Find where the given text appears and provide that cell's center as [X, Y] coordinate. 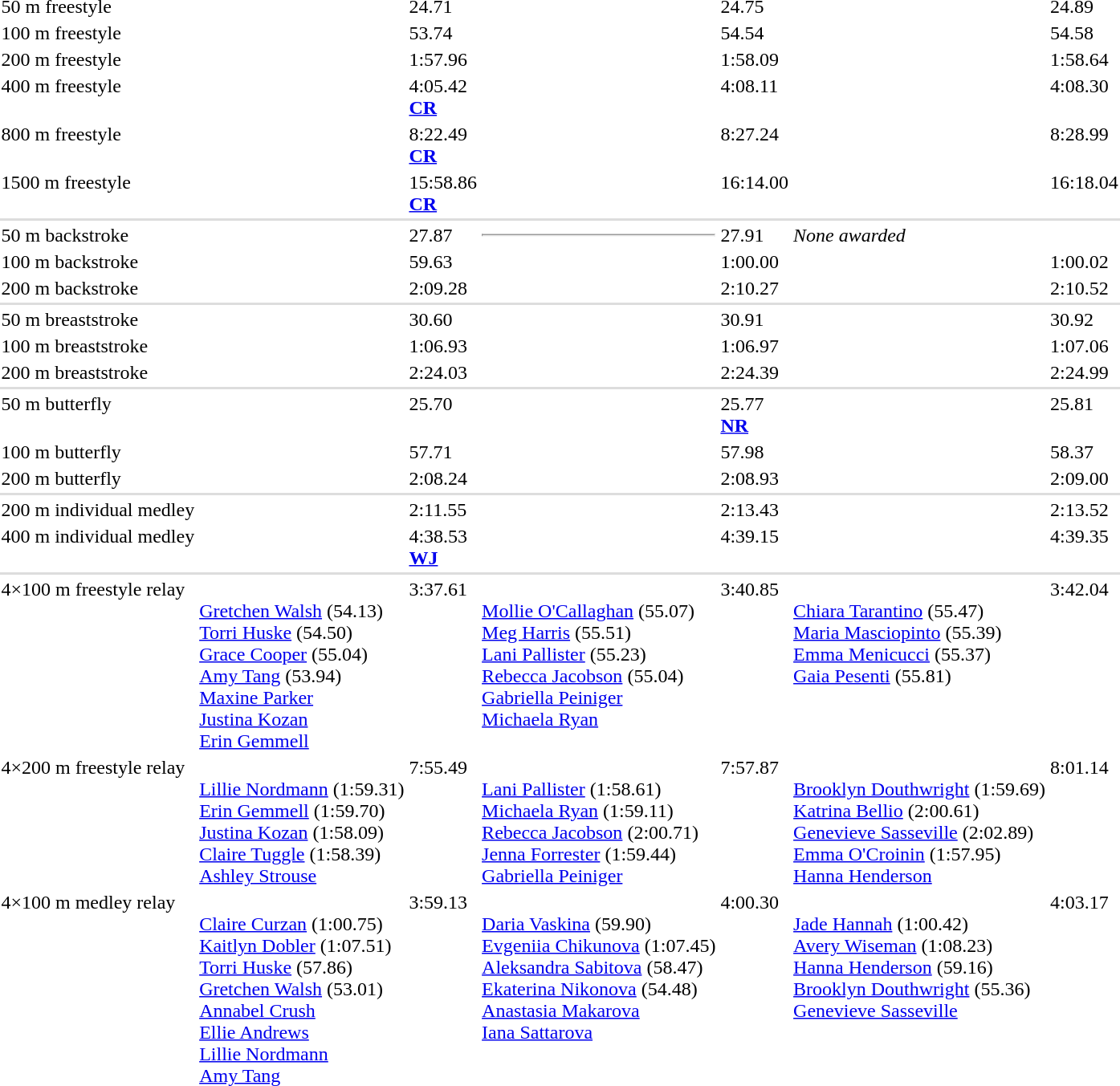
400 m freestyle [98, 96]
1:00.02 [1085, 262]
Chiara Tarantino (55.47)Maria Masciopinto (55.39)Emma Menicucci (55.37)Gaia Pesenti (55.81) [920, 665]
30.92 [1085, 319]
3:37.61 [443, 665]
1:57.96 [443, 59]
4:39.35 [1085, 547]
57.71 [443, 452]
4:39.15 [755, 547]
27.91 [755, 235]
53.74 [443, 33]
100 m freestyle [98, 33]
1:58.09 [755, 59]
2:10.27 [755, 288]
54.54 [755, 33]
59.63 [443, 262]
50 m breaststroke [98, 319]
27.87 [443, 235]
1500 m freestyle [98, 193]
200 m butterfly [98, 478]
4×200 m freestyle relay [98, 822]
2:10.52 [1085, 288]
400 m individual medley [98, 547]
50 m butterfly [98, 414]
2:11.55 [443, 510]
25.70 [443, 414]
3:40.85 [755, 665]
2:24.39 [755, 372]
4×100 m freestyle relay [98, 665]
8:27.24 [755, 144]
4:08.30 [1085, 96]
Brooklyn Douthwright (1:59.69)Katrina Bellio (2:00.61)Genevieve Sasseville (2:02.89)Emma O'Croinin (1:57.95)Hanna Henderson [920, 822]
1:58.64 [1085, 59]
54.58 [1085, 33]
7:57.87 [755, 822]
25.77NR [755, 414]
800 m freestyle [98, 144]
2:08.24 [443, 478]
None awarded [956, 235]
16:18.04 [1085, 193]
7:55.49 [443, 822]
2:09.28 [443, 288]
200 m breaststroke [98, 372]
2:08.93 [755, 478]
57.98 [755, 452]
15:58.86CR [443, 193]
Gretchen Walsh (54.13)Torri Huske (54.50)Grace Cooper (55.04)Amy Tang (53.94)Maxine ParkerJustina KozanErin Gemmell [302, 665]
2:13.52 [1085, 510]
100 m backstroke [98, 262]
4:08.11 [755, 96]
100 m butterfly [98, 452]
4:05.42CR [443, 96]
3:42.04 [1085, 665]
200 m freestyle [98, 59]
100 m breaststroke [98, 346]
1:00.00 [755, 262]
1:07.06 [1085, 346]
58.37 [1085, 452]
1:06.97 [755, 346]
8:28.99 [1085, 144]
200 m individual medley [98, 510]
8:01.14 [1085, 822]
200 m backstroke [98, 288]
4:38.53WJ [443, 547]
2:09.00 [1085, 478]
2:24.99 [1085, 372]
8:22.49CR [443, 144]
30.60 [443, 319]
50 m backstroke [98, 235]
Lillie Nordmann (1:59.31)Erin Gemmell (1:59.70)Justina Kozan (1:58.09)Claire Tuggle (1:58.39)Ashley Strouse [302, 822]
16:14.00 [755, 193]
2:24.03 [443, 372]
1:06.93 [443, 346]
Lani Pallister (1:58.61)Michaela Ryan (1:59.11)Rebecca Jacobson (2:00.71)Jenna Forrester (1:59.44)Gabriella Peiniger [599, 822]
25.81 [1085, 414]
Mollie O'Callaghan (55.07)Meg Harris (55.51)Lani Pallister (55.23)Rebecca Jacobson (55.04)Gabriella PeinigerMichaela Ryan [599, 665]
2:13.43 [755, 510]
30.91 [755, 319]
